Output the (X, Y) coordinate of the center of the cell containing the given text.  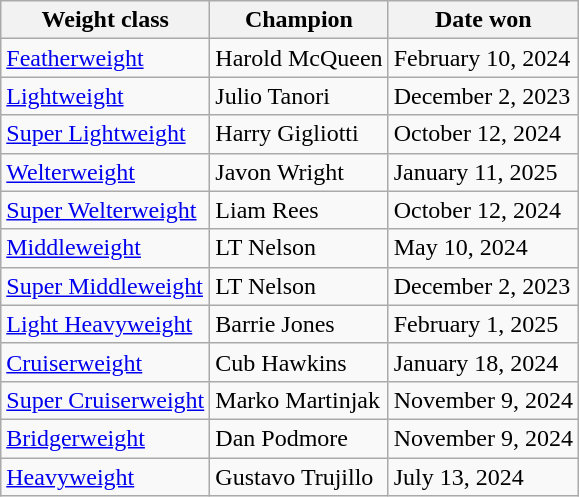
Javon Wright (299, 172)
Super Welterweight (106, 210)
Welterweight (106, 172)
Super Cruiserweight (106, 400)
Super Lightweight (106, 134)
Cruiserweight (106, 362)
January 18, 2024 (483, 362)
Harold McQueen (299, 58)
May 10, 2024 (483, 248)
Light Heavyweight (106, 324)
January 11, 2025 (483, 172)
Heavyweight (106, 477)
Harry Gigliotti (299, 134)
Super Middleweight (106, 286)
Middleweight (106, 248)
Weight class (106, 20)
Date won (483, 20)
Featherweight (106, 58)
Champion (299, 20)
Dan Podmore (299, 438)
Lightweight (106, 96)
Marko Martinjak (299, 400)
Julio Tanori (299, 96)
Gustavo Trujillo (299, 477)
Cub Hawkins (299, 362)
July 13, 2024 (483, 477)
February 1, 2025 (483, 324)
February 10, 2024 (483, 58)
Liam Rees (299, 210)
Barrie Jones (299, 324)
Bridgerweight (106, 438)
